Provide the (X, Y) coordinate of the cell's center where the given text is located.  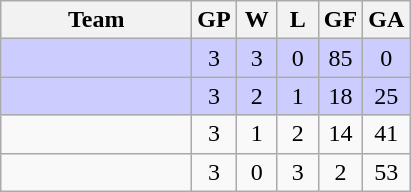
GA (386, 20)
W (256, 20)
L (298, 20)
85 (340, 58)
Team (96, 20)
41 (386, 134)
53 (386, 172)
GF (340, 20)
25 (386, 96)
14 (340, 134)
GP (214, 20)
18 (340, 96)
